Return [x, y] of the center of cell containing provided text 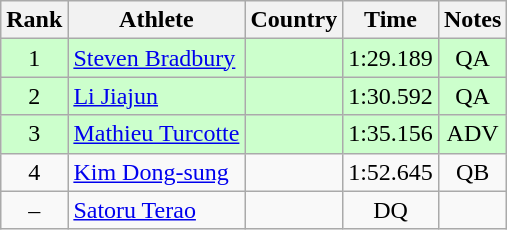
Notes [472, 20]
DQ [391, 210]
Mathieu Turcotte [156, 134]
3 [34, 134]
Time [391, 20]
1:29.189 [391, 58]
Li Jiajun [156, 96]
Satoru Terao [156, 210]
1:35.156 [391, 134]
2 [34, 96]
Athlete [156, 20]
1:52.645 [391, 172]
Country [294, 20]
ADV [472, 134]
1 [34, 58]
– [34, 210]
4 [34, 172]
Steven Bradbury [156, 58]
Kim Dong-sung [156, 172]
QB [472, 172]
Rank [34, 20]
1:30.592 [391, 96]
